Return the (x, y) coordinate for the center point of the cell that contains the specified text.  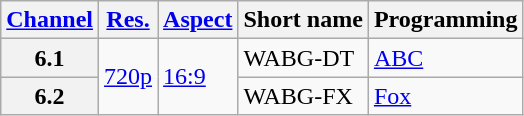
Fox (446, 96)
Channel (50, 20)
Aspect (198, 20)
6.1 (50, 58)
Programming (446, 20)
6.2 (50, 96)
Res. (128, 20)
WABG-FX (303, 96)
ABC (446, 58)
Short name (303, 20)
720p (128, 77)
WABG-DT (303, 58)
16:9 (198, 77)
